From the cell containing the given text, extract its center point as [X, Y] coordinate. 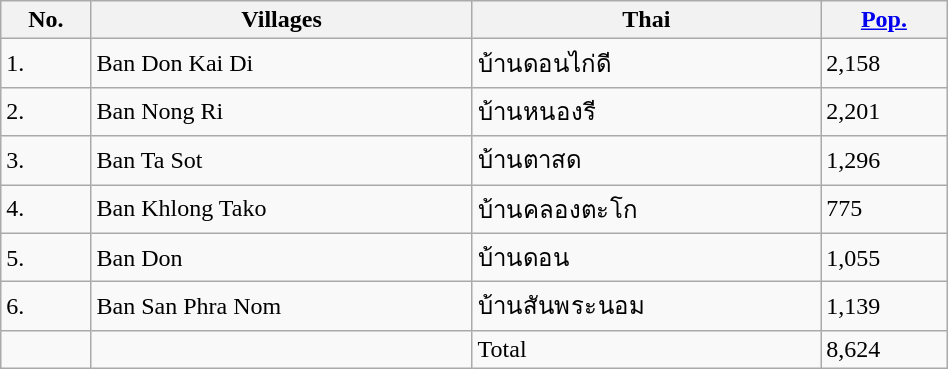
Villages [282, 20]
1. [46, 64]
775 [884, 208]
Ban Don Kai Di [282, 64]
Pop. [884, 20]
บ้านดอน [646, 258]
6. [46, 306]
5. [46, 258]
Ban Ta Sot [282, 160]
2. [46, 112]
4. [46, 208]
1,055 [884, 258]
บ้านหนองรี [646, 112]
2,201 [884, 112]
บ้านคลองตะโก [646, 208]
1,139 [884, 306]
Ban Khlong Tako [282, 208]
3. [46, 160]
Total [646, 349]
Ban Nong Ri [282, 112]
Ban San Phra Nom [282, 306]
2,158 [884, 64]
Ban Don [282, 258]
No. [46, 20]
บ้านดอนไก่ดี [646, 64]
8,624 [884, 349]
บ้านสันพระนอม [646, 306]
1,296 [884, 160]
Thai [646, 20]
บ้านตาสด [646, 160]
